Determine the (X, Y) coordinate at the center of the cell enclosing the given text.  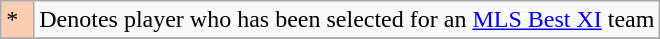
* (18, 20)
Denotes player who has been selected for an MLS Best XI team (347, 20)
